Identify which cell holds the provided text, then report its (X, Y) central coordinate. 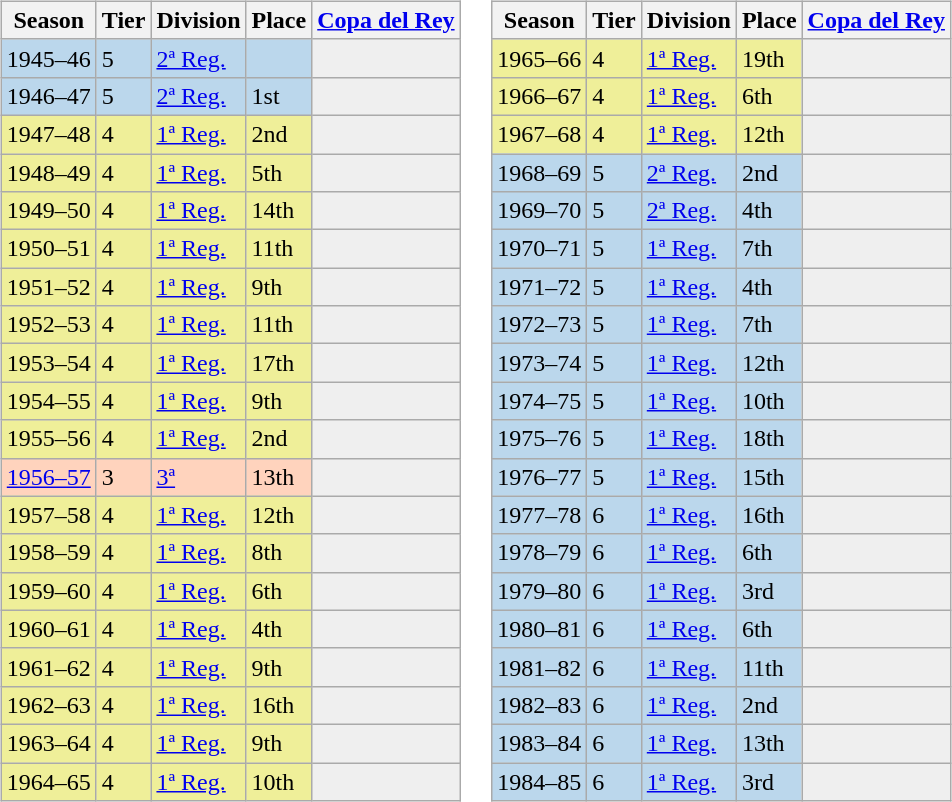
1964–65 (48, 781)
1946–47 (48, 96)
1978–79 (540, 553)
1956–57 (48, 477)
18th (769, 439)
1945–46 (48, 58)
1962–63 (48, 705)
19th (769, 58)
1970–71 (540, 249)
1955–56 (48, 439)
1958–59 (48, 553)
1950–51 (48, 249)
1977–78 (540, 515)
8th (279, 553)
1st (279, 96)
1967–68 (540, 134)
1974–75 (540, 401)
1957–58 (48, 515)
1984–85 (540, 781)
1954–55 (48, 401)
1976–77 (540, 477)
14th (279, 211)
1949–50 (48, 211)
1951–52 (48, 287)
1965–66 (540, 58)
1968–69 (540, 173)
1982–83 (540, 705)
1983–84 (540, 743)
15th (769, 477)
17th (279, 363)
3 (124, 477)
1973–74 (540, 363)
1960–61 (48, 629)
1975–76 (540, 439)
1948–49 (48, 173)
1963–64 (48, 743)
1952–53 (48, 325)
1972–73 (540, 325)
1961–62 (48, 667)
5th (279, 173)
1981–82 (540, 667)
1969–70 (540, 211)
1971–72 (540, 287)
1947–48 (48, 134)
3ª (198, 477)
1959–60 (48, 591)
1979–80 (540, 591)
1980–81 (540, 629)
1953–54 (48, 363)
1966–67 (540, 96)
